Provide the (x, y) coordinate of the cell's center where the given text is located.  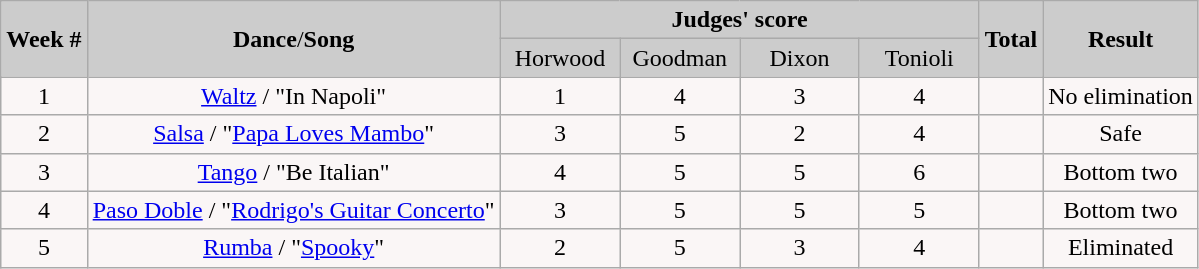
Judges' score (740, 20)
Paso Doble / "Rodrigo's Guitar Concerto" (294, 210)
Dixon (800, 58)
Rumba / "Spooky" (294, 248)
Safe (1121, 134)
Total (1011, 39)
Salsa / "Papa Loves Mambo" (294, 134)
Dance/Song (294, 39)
Waltz / "In Napoli" (294, 96)
Week # (44, 39)
Horwood (560, 58)
No elimination (1121, 96)
Tonioli (919, 58)
Eliminated (1121, 248)
Result (1121, 39)
Goodman (680, 58)
6 (919, 172)
Tango / "Be Italian" (294, 172)
